Identify which cell holds the provided text, then report its (X, Y) central coordinate. 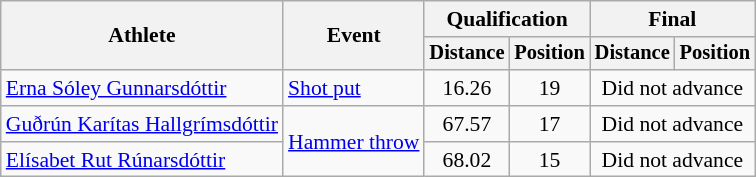
Qualification (506, 19)
Erna Sóley Gunnarsdóttir (142, 88)
16.26 (466, 88)
Guðrún Karítas Hallgrímsdóttir (142, 124)
67.57 (466, 124)
Hammer throw (354, 142)
Event (354, 36)
17 (549, 124)
Shot put (354, 88)
19 (549, 88)
Final (672, 19)
Athlete (142, 36)
